Identify which cell holds the provided text, then report its (X, Y) central coordinate. 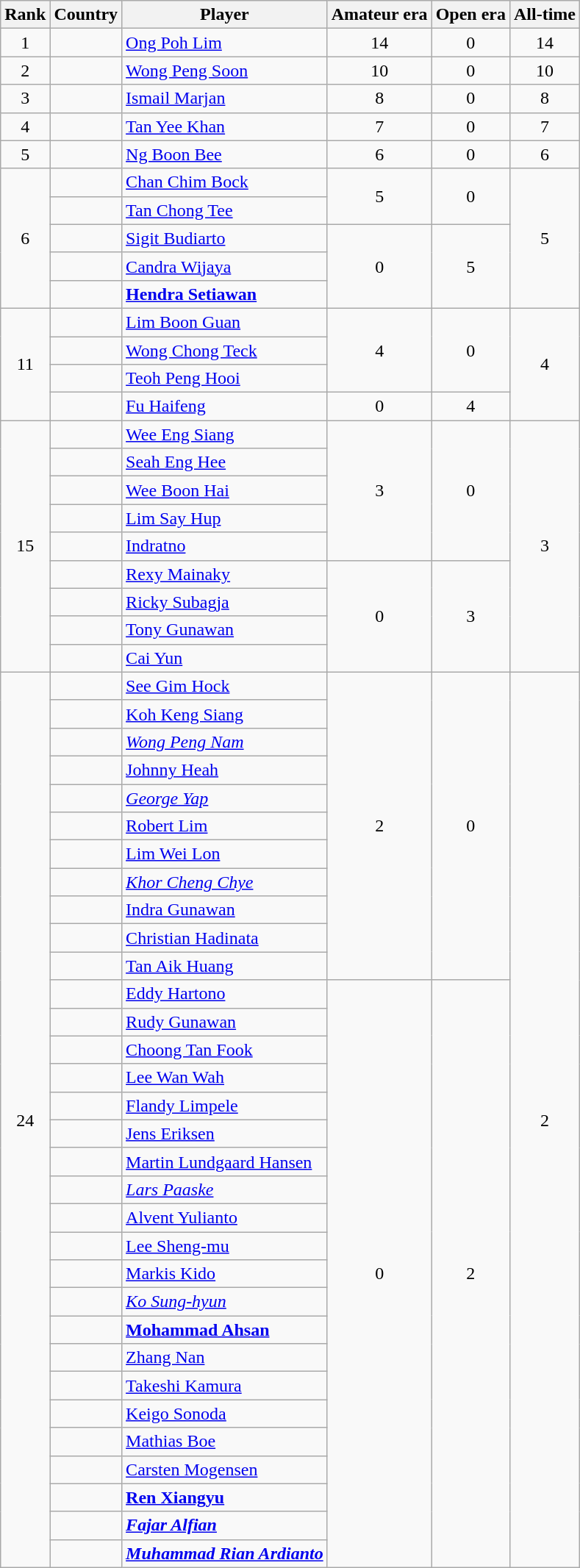
Chan Chim Bock (225, 182)
Fu Haifeng (225, 407)
Zhang Nan (225, 1358)
11 (25, 364)
Wee Eng Siang (225, 434)
Christian Hadinata (225, 938)
Flandy Limpele (225, 1106)
Lars Paaske (225, 1189)
15 (25, 547)
Lim Say Hup (225, 518)
Lim Wei Lon (225, 854)
Ko Sung-hyun (225, 1302)
Tan Yee Khan (225, 126)
Robert Lim (225, 826)
Country (86, 15)
Fajar Alfian (225, 1525)
Lee Sheng-mu (225, 1246)
Lee Wan Wah (225, 1078)
Open era (470, 15)
Cai Yun (225, 658)
George Yap (225, 798)
Teoh Peng Hooi (225, 379)
Ismail Marjan (225, 99)
Rexy Mainaky (225, 574)
Wong Chong Teck (225, 351)
Choong Tan Fook (225, 1050)
24 (25, 1120)
Player (225, 15)
Rudy Gunawan (225, 1022)
Indra Gunawan (225, 910)
Tan Chong Tee (225, 210)
Keigo Sonoda (225, 1414)
Jens Eriksen (225, 1134)
Eddy Hartono (225, 994)
Martin Lundgaard Hansen (225, 1161)
Lim Boon Guan (225, 322)
Ren Xiangyu (225, 1497)
Ng Boon Bee (225, 154)
Ricky Subagja (225, 602)
Mohammad Ahsan (225, 1330)
Takeshi Kamura (225, 1386)
Koh Keng Siang (225, 714)
Markis Kido (225, 1274)
Sigit Budiarto (225, 238)
Wong Peng Nam (225, 742)
Khor Cheng Chye (225, 882)
Amateur era (379, 15)
Alvent Yulianto (225, 1217)
Muhammad Rian Ardianto (225, 1553)
Candra Wijaya (225, 266)
Wee Boon Hai (225, 490)
Ong Poh Lim (225, 43)
1 (25, 43)
Hendra Setiawan (225, 294)
Wong Peng Soon (225, 71)
Johnny Heah (225, 770)
Rank (25, 15)
Carsten Mogensen (225, 1469)
Indratno (225, 546)
Mathias Boe (225, 1442)
Seah Eng Hee (225, 462)
Tony Gunawan (225, 630)
Tan Aik Huang (225, 966)
See Gim Hock (225, 686)
All-time (544, 15)
